Provide the [x, y] coordinate of the cell's center where the given text is located.  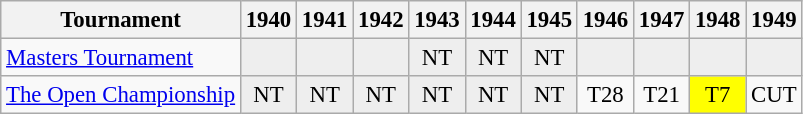
T7 [718, 95]
1946 [605, 20]
1948 [718, 20]
1940 [268, 20]
1947 [661, 20]
Masters Tournament [121, 58]
The Open Championship [121, 95]
1942 [381, 20]
1943 [437, 20]
CUT [774, 95]
1949 [774, 20]
1944 [493, 20]
Tournament [121, 20]
1945 [549, 20]
T28 [605, 95]
1941 [325, 20]
T21 [661, 95]
